Identify which cell holds the provided text, then report its (x, y) central coordinate. 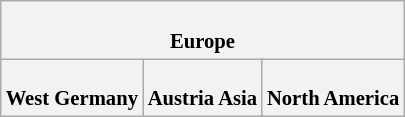
North America (333, 87)
Austria Asia (202, 87)
Europe (202, 29)
West Germany (72, 87)
